Pinpoint the cell where the given text exists, returning its [X, Y] midpoint coordinate. 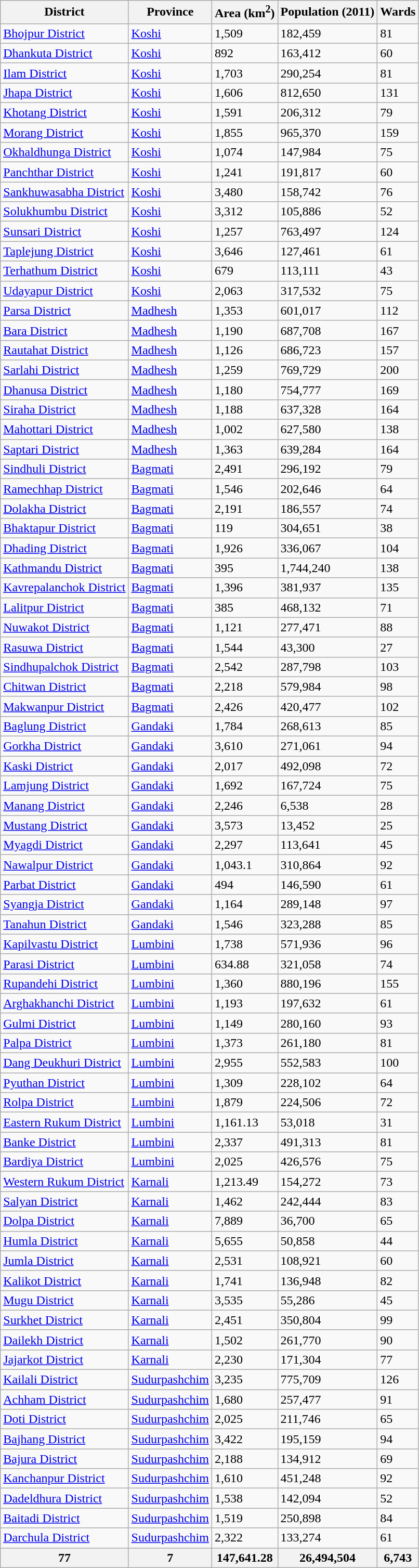
Khotang District [64, 113]
812,650 [328, 93]
Sindhupalchok District [64, 667]
290,254 [328, 73]
Kaski District [64, 766]
1,519 [244, 1518]
1,259 [244, 370]
Doti District [64, 1419]
224,506 [328, 1103]
1,538 [244, 1498]
28 [398, 806]
Dang Deukhuri District [64, 1063]
Gorkha District [64, 746]
2,426 [244, 706]
Rolpa District [64, 1103]
304,651 [328, 528]
195,159 [328, 1439]
3,235 [244, 1380]
155 [398, 983]
1,703 [244, 73]
1,462 [244, 1201]
1,190 [244, 330]
1,373 [244, 1043]
3,646 [244, 251]
206,312 [328, 113]
1,164 [244, 904]
Gulmi District [64, 1023]
36,700 [328, 1221]
84 [398, 1518]
336,067 [328, 548]
1,353 [244, 310]
769,729 [328, 370]
1,193 [244, 1003]
639,284 [328, 449]
Ilam District [64, 73]
261,770 [328, 1340]
Kanchanpur District [64, 1479]
76 [398, 192]
146,590 [328, 885]
1,680 [244, 1399]
1,180 [244, 390]
Morang District [64, 133]
82 [398, 1280]
2,542 [244, 667]
Western Rukum District [64, 1182]
202,646 [328, 489]
1,784 [244, 726]
38 [398, 528]
627,580 [328, 430]
3,480 [244, 192]
Banke District [64, 1142]
Lalitpur District [64, 607]
Population (2011) [328, 12]
601,017 [328, 310]
Dhading District [64, 548]
103 [398, 667]
98 [398, 686]
Rupandehi District [64, 983]
1,741 [244, 1280]
2,955 [244, 1063]
1,126 [244, 350]
420,477 [328, 706]
1,509 [244, 33]
169 [398, 390]
Baglung District [64, 726]
468,132 [328, 607]
2,218 [244, 686]
Bardiya District [64, 1162]
Syangja District [64, 904]
Bajhang District [64, 1439]
Wards [398, 12]
135 [398, 588]
296,192 [328, 469]
Taplejung District [64, 251]
Kathmandu District [64, 568]
Humla District [64, 1241]
93 [398, 1023]
Rautahat District [64, 350]
2,063 [244, 291]
108,921 [328, 1261]
1,121 [244, 627]
2,188 [244, 1459]
Mustang District [64, 825]
1,502 [244, 1340]
277,471 [328, 627]
Dolakha District [64, 509]
43,300 [328, 647]
552,583 [328, 1063]
Manang District [64, 806]
171,304 [328, 1359]
Terhathum District [64, 271]
6,538 [328, 806]
Sarlahi District [64, 370]
350,804 [328, 1320]
1,188 [244, 409]
271,061 [328, 746]
634.88 [244, 964]
257,477 [328, 1399]
Dhanusa District [64, 390]
571,936 [328, 944]
3,312 [244, 212]
119 [244, 528]
3,610 [244, 746]
Parasi District [64, 964]
Siraha District [64, 409]
2,297 [244, 845]
13,452 [328, 825]
157 [398, 350]
182,459 [328, 33]
261,180 [328, 1043]
Province [170, 12]
1,738 [244, 944]
124 [398, 231]
50,858 [328, 1241]
Saptari District [64, 449]
142,094 [328, 1498]
1,309 [244, 1083]
1,360 [244, 983]
69 [398, 1459]
27 [398, 647]
7,889 [244, 1221]
102 [398, 706]
491,313 [328, 1142]
2,491 [244, 469]
1,241 [244, 172]
Udayapur District [64, 291]
775,709 [328, 1380]
Okhaldhunga District [64, 152]
Chitwan District [64, 686]
186,557 [328, 509]
2,017 [244, 766]
Panchthar District [64, 172]
Dailekh District [64, 1340]
381,937 [328, 588]
Lamjung District [64, 786]
2,337 [244, 1142]
Surkhet District [64, 1320]
154,272 [328, 1182]
26,494,504 [328, 1558]
1,855 [244, 133]
687,708 [328, 330]
100 [398, 1063]
Jumla District [64, 1261]
686,723 [328, 350]
Tanahun District [64, 924]
Mugu District [64, 1300]
134,912 [328, 1459]
Baitadi District [64, 1518]
3,573 [244, 825]
88 [398, 627]
Eastern Rukum District [64, 1122]
250,898 [328, 1518]
31 [398, 1122]
43 [398, 271]
Kailali District [64, 1380]
71 [398, 607]
892 [244, 53]
112 [398, 310]
242,444 [328, 1201]
Nuwakot District [64, 627]
1,074 [244, 152]
880,196 [328, 983]
Rasuwa District [64, 647]
104 [398, 548]
1,363 [244, 449]
Parbat District [64, 885]
451,248 [328, 1479]
287,798 [328, 667]
Dhankuta District [64, 53]
99 [398, 1320]
Pyuthan District [64, 1083]
200 [398, 370]
1,257 [244, 231]
1,879 [244, 1103]
395 [244, 568]
637,328 [328, 409]
191,817 [328, 172]
1,926 [244, 548]
280,160 [328, 1023]
1,744,240 [328, 568]
Sindhuli District [64, 469]
1,544 [244, 647]
6,743 [398, 1558]
90 [398, 1340]
Dolpa District [64, 1221]
Ramechhap District [64, 489]
113,111 [328, 271]
965,370 [328, 133]
492,098 [328, 766]
289,148 [328, 904]
1,606 [244, 93]
3,422 [244, 1439]
158,742 [328, 192]
1,002 [244, 430]
Salyan District [64, 1201]
2,531 [244, 1261]
2,191 [244, 509]
Darchula District [64, 1538]
136,948 [328, 1280]
163,412 [328, 53]
268,613 [328, 726]
Area (km2) [244, 12]
Kavrepalanchok District [64, 588]
1,213.49 [244, 1182]
Jajarkot District [64, 1359]
55,286 [328, 1300]
147,641.28 [244, 1558]
Sankhuwasabha District [64, 192]
Dadeldhura District [64, 1498]
44 [398, 1241]
96 [398, 944]
Mahottari District [64, 430]
Arghakhanchi District [64, 1003]
197,632 [328, 1003]
2,322 [244, 1538]
97 [398, 904]
3,535 [244, 1300]
Palpa District [64, 1043]
317,532 [328, 291]
1,149 [244, 1023]
126 [398, 1380]
Bara District [64, 330]
105,886 [328, 212]
Parsa District [64, 310]
167,724 [328, 786]
763,497 [328, 231]
147,984 [328, 152]
2,451 [244, 1320]
1,043.1 [244, 865]
1,692 [244, 786]
2,246 [244, 806]
2,230 [244, 1359]
1,161.13 [244, 1122]
83 [398, 1201]
Bhojpur District [64, 33]
Solukhumbu District [64, 212]
127,461 [328, 251]
Makwanpur District [64, 706]
5,655 [244, 1241]
Achham District [64, 1399]
1,591 [244, 113]
159 [398, 133]
579,984 [328, 686]
Nawalpur District [64, 865]
131 [398, 93]
310,864 [328, 865]
Jhapa District [64, 93]
426,576 [328, 1162]
167 [398, 330]
1,396 [244, 588]
Myagdi District [64, 845]
7 [170, 1558]
494 [244, 885]
385 [244, 607]
Sunsari District [64, 231]
323,288 [328, 924]
53,018 [328, 1122]
Kalikot District [64, 1280]
133,274 [328, 1538]
754,777 [328, 390]
25 [398, 825]
228,102 [328, 1083]
113,641 [328, 845]
91 [398, 1399]
321,058 [328, 964]
1,610 [244, 1479]
Bhaktapur District [64, 528]
Bajura District [64, 1459]
73 [398, 1182]
Kapilvastu District [64, 944]
District [64, 12]
679 [244, 271]
211,746 [328, 1419]
